Find where the given text appears and provide that cell's center as (X, Y) coordinate. 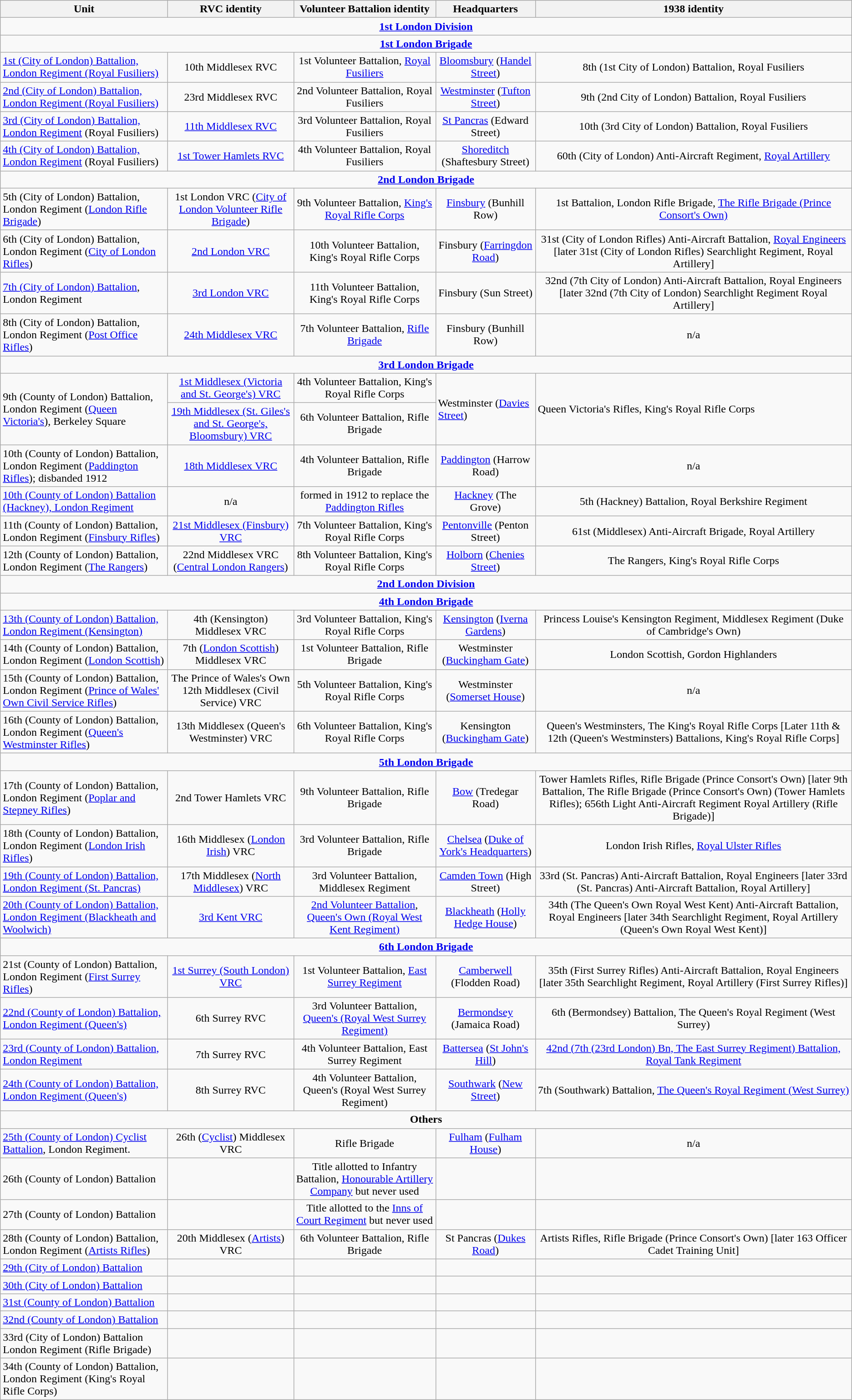
7th (City of London) Battalion, London Regiment (84, 293)
Finsbury (Sun Street) (485, 293)
Title allotted to the Inns of Court Regiment but never used (365, 1215)
6th (Bermondsey) Battalion, The Queen's Royal Regiment (West Surrey) (694, 1018)
Shoreditch (Shaftesbury Street) (485, 156)
15th (County of London) Battalion, London Regiment (Prince of Wales' Own Civil Service Rifles) (84, 690)
St Pancras (Edward Street) (485, 127)
5th (Hackney) Battalion, Royal Berkshire Regiment (694, 502)
24th Middlesex VRC (231, 335)
Artists Rifles, Rifle Brigade (Prince Consort's Own) [later 163 Officer Cadet Training Unit] (694, 1244)
4th London Brigade (426, 601)
Headquarters (485, 9)
3rd Volunteer Battalion, Queen's (Royal West Surrey Regiment) (365, 1018)
London Scottish, Gordon Highlanders (694, 655)
22nd (County of London) Battalion, London Regiment (Queen's) (84, 1018)
5th Volunteer Battalion, King's Royal Rifle Corps (365, 690)
8th (City of London) Battalion, London Regiment (Post Office Rifles) (84, 335)
32nd (County of London) Battalion (84, 1319)
5th (City of London) Battalion, London Regiment (London Rifle Brigade) (84, 209)
Kensington (Buckingham Gate) (485, 732)
23rd Middlesex RVC (231, 97)
1st Tower Hamlets RVC (231, 156)
22nd Middlesex VRC (Central London Rangers) (231, 561)
5th London Brigade (426, 762)
4th Volunteer Battalion, King's Royal Rifle Corps (365, 388)
Pentonville (Penton Street) (485, 531)
29th (City of London) Battalion (84, 1268)
18th Middlesex VRC (231, 466)
28th (County of London) Battalion, London Regiment (Artists Rifles) (84, 1244)
1st Volunteer Battalion, Rifle Brigade (365, 655)
25th (County of London) Cyclist Battalion, London Regiment. (84, 1143)
6th London Brigade (426, 947)
2nd London VRC (231, 251)
9th Volunteer Battalion, Rifle Brigade (365, 798)
Others (426, 1120)
16th Middlesex (London Irish) VRC (231, 845)
London Irish Rifles, Royal Ulster Rifles (694, 845)
11th Middlesex RVC (231, 127)
Paddington (Harrow Road) (485, 466)
Unit (84, 9)
8th Volunteer Battalion, King's Royal Rifle Corps (365, 561)
7th Surrey RVC (231, 1054)
26th (Cyclist) Middlesex VRC (231, 1143)
3rd Volunteer Battalion, Middlesex Regiment (365, 881)
Camberwell (Flodden Road) (485, 977)
Westminster (Tufton Street) (485, 97)
42nd (7th (23rd London) Bn, The East Surrey Regiment) Battalion, Royal Tank Regiment (694, 1054)
4th Volunteer Battalion, Queen's (Royal West Surrey Regiment) (365, 1090)
27th (County of London) Battalion (84, 1215)
Hackney (The Grove) (485, 502)
The Rangers, King's Royal Rifle Corps (694, 561)
2nd Volunteer Battalion, Queen's Own (Royal West Kent Regiment) (365, 917)
Rifle Brigade (365, 1143)
3rd London Brigade (426, 365)
1st London Division (426, 26)
3rd London VRC (231, 293)
33rd (City of London) Battalion London Regiment (Rifle Brigade) (84, 1343)
11th Volunteer Battalion, King's Royal Rifle Corps (365, 293)
Title allotted to Infantry Battalion, Honourable Artillery Company but never used (365, 1179)
Volunteer Battalion identity (365, 9)
Kensington (Iverna Gardens) (485, 625)
33rd (St. Pancras) Anti-Aircraft Battalion, Royal Engineers [later 33rd (St. Pancras) Anti-Aircraft Battalion, Royal Artillery] (694, 881)
10th (County of London) Battalion (Hackney), London Regiment (84, 502)
61st (Middlesex) Anti-Aircraft Brigade, Royal Artillery (694, 531)
20th Middlesex (Artists) VRC (231, 1244)
6th Volunteer Battalion, King's Royal Rifle Corps (365, 732)
60th (City of London) Anti-Aircraft Regiment, Royal Artillery (694, 156)
Bloomsbury (Handel Street) (485, 67)
2nd (City of London) Battalion, London Regiment (Royal Fusiliers) (84, 97)
2nd London Brigade (426, 179)
Blackheath (Holly Hedge House) (485, 917)
18th (County of London) Battalion, London Regiment (London Irish Rifles) (84, 845)
3rd Volunteer Battalion, King's Royal Rifle Corps (365, 625)
13th Middlesex (Queen's Westminster) VRC (231, 732)
21st (County of London) Battalion, London Regiment (First Surrey Rifles) (84, 977)
21st Middlesex (Finsbury) VRC (231, 531)
Bow (Tredegar Road) (485, 798)
9th (2nd City of London) Battalion, Royal Fusiliers (694, 97)
1st London Brigade (426, 44)
3rd Volunteer Battalion, Royal Fusiliers (365, 127)
8th (1st City of London) Battalion, Royal Fusiliers (694, 67)
13th (County of London) Battalion, London Regiment (Kensington) (84, 625)
RVC identity (231, 9)
2nd Tower Hamlets VRC (231, 798)
1st Surrey (South London) VRC (231, 977)
Queen Victoria's Rifles, King's Royal Rifle Corps (694, 409)
23rd (County of London) Battalion, London Regiment (84, 1054)
Westminster (Buckingham Gate) (485, 655)
12th (County of London) Battalion, London Regiment (The Rangers) (84, 561)
32nd (7th City of London) Anti-Aircraft Battalion, Royal Engineers [later 32nd (7th City of London) Searchlight Regiment Royal Artillery] (694, 293)
31st (County of London) Battalion (84, 1302)
9th (County of London) Battalion, London Regiment (Queen Victoria's), Berkeley Square (84, 409)
34th (County of London) Battalion, London Regiment (King's Royal Rifle Corps) (84, 1379)
7th (London Scottish) Middlesex VRC (231, 655)
Battersea (St John's Hill) (485, 1054)
6th (City of London) Battalion, London Regiment (City of London Rifles) (84, 251)
Princess Louise's Kensington Regiment, Middlesex Regiment (Duke of Cambridge's Own) (694, 625)
1938 identity (694, 9)
Queen's Westminsters, The King's Royal Rifle Corps [Later 11th & 12th (Queen's Westminsters) Battalions, King's Royal Rifle Corps] (694, 732)
9th Volunteer Battalion, King's Royal Rifle Corps (365, 209)
4th Volunteer Battalion, East Surrey Regiment (365, 1054)
6th Surrey RVC (231, 1018)
1st Volunteer Battalion, East Surrey Regiment (365, 977)
1st Volunteer Battalion, Royal Fusiliers (365, 67)
3rd (City of London) Battalion, London Regiment (Royal Fusiliers) (84, 127)
10th (3rd City of London) Battalion, Royal Fusiliers (694, 127)
The Prince of Wales's Own 12th Middlesex (Civil Service) VRC (231, 690)
3rd Volunteer Battalion, Rifle Brigade (365, 845)
30th (City of London) Battalion (84, 1285)
2nd London Division (426, 584)
Camden Town (High Street) (485, 881)
10th Middlesex RVC (231, 67)
10th (County of London) Battalion, London Regiment (Paddington Rifles); disbanded 1912 (84, 466)
Finsbury (Farringdon Road) (485, 251)
16th (County of London) Battalion, London Regiment (Queen's Westminster Rifles) (84, 732)
8th Surrey RVC (231, 1090)
Chelsea (Duke of York's Headquarters) (485, 845)
10th Volunteer Battalion, King's Royal Rifle Corps (365, 251)
19th (County of London) Battalion, London Regiment (St. Pancras) (84, 881)
3rd Kent VRC (231, 917)
7th Volunteer Battalion, King's Royal Rifle Corps (365, 531)
Holborn (Chenies Street) (485, 561)
1st (City of London) Battalion, London Regiment (Royal Fusiliers) (84, 67)
4th Volunteer Battalion, Royal Fusiliers (365, 156)
Westminster (Somerset House) (485, 690)
7th (Southwark) Battalion, The Queen's Royal Regiment (West Surrey) (694, 1090)
17th (County of London) Battalion, London Regiment (Poplar and Stepney Rifles) (84, 798)
31st (City of London Rifles) Anti-Aircraft Battalion, Royal Engineers [later 31st (City of London Rifles) Searchlight Regiment, Royal Artillery] (694, 251)
1st Battalion, London Rifle Brigade, The Rifle Brigade (Prince Consort's Own) (694, 209)
20th (County of London) Battalion, London Regiment (Blackheath and Woolwich) (84, 917)
4th (Kensington) Middlesex VRC (231, 625)
19th Middlesex (St. Giles's and St. George's, Bloomsbury) VRC (231, 424)
35th (First Surrey Rifles) Anti-Aircraft Battalion, Royal Engineers [later 35th Searchlight Regiment, Royal Artillery (First Surrey Rifles)] (694, 977)
4th Volunteer Battalion, Rifle Brigade (365, 466)
Fulham (Fulham House) (485, 1143)
1st London VRC (City of London Volunteer Rifle Brigade) (231, 209)
26th (County of London) Battalion (84, 1179)
1st Middlesex (Victoria and St. George's) VRC (231, 388)
7th Volunteer Battalion, Rifle Brigade (365, 335)
Bermondsey (Jamaica Road) (485, 1018)
2nd Volunteer Battalion, Royal Fusiliers (365, 97)
24th (County of London) Battalion, London Regiment (Queen's) (84, 1090)
11th (County of London) Battalion, London Regiment (Finsbury Rifles) (84, 531)
Southwark (New Street) (485, 1090)
17th Middlesex (North Middlesex) VRC (231, 881)
4th (City of London) Battalion, London Regiment (Royal Fusiliers) (84, 156)
St Pancras (Dukes Road) (485, 1244)
formed in 1912 to replace the Paddington Rifles (365, 502)
Westminster (Davies Street) (485, 409)
14th (County of London) Battalion, London Regiment (London Scottish) (84, 655)
